Return the (x, y) coordinate for the center point of the cell that contains the specified text.  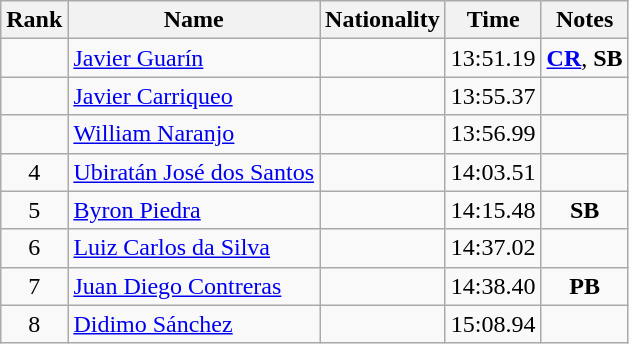
Byron Piedra (194, 210)
PB (584, 286)
SB (584, 210)
Luiz Carlos da Silva (194, 248)
14:15.48 (493, 210)
8 (34, 324)
13:51.19 (493, 58)
Javier Carriqueo (194, 96)
6 (34, 248)
14:37.02 (493, 248)
CR, SB (584, 58)
7 (34, 286)
15:08.94 (493, 324)
Notes (584, 20)
14:03.51 (493, 172)
13:55.37 (493, 96)
13:56.99 (493, 134)
Time (493, 20)
Didimo Sánchez (194, 324)
5 (34, 210)
Javier Guarín (194, 58)
14:38.40 (493, 286)
Juan Diego Contreras (194, 286)
4 (34, 172)
Ubiratán José dos Santos (194, 172)
Name (194, 20)
Nationality (383, 20)
Rank (34, 20)
William Naranjo (194, 134)
